Identify which cell holds the provided text, then report its (X, Y) central coordinate. 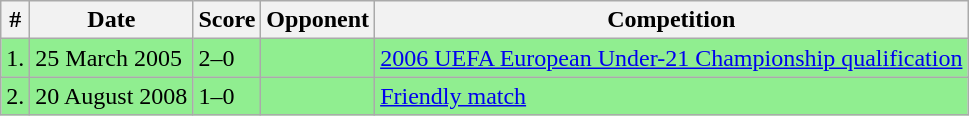
20 August 2008 (112, 96)
2. (16, 96)
Opponent (318, 20)
1. (16, 58)
2006 UEFA European Under-21 Championship qualification (672, 58)
# (16, 20)
25 March 2005 (112, 58)
2–0 (227, 58)
1–0 (227, 96)
Competition (672, 20)
Friendly match (672, 96)
Date (112, 20)
Score (227, 20)
